Find where the given text appears and provide that cell's center as [X, Y] coordinate. 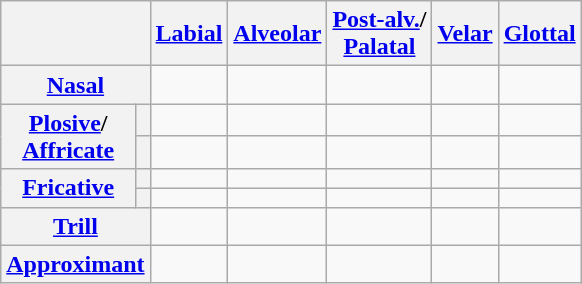
Labial [189, 34]
Post-alv./Palatal [380, 34]
Velar [465, 34]
Trill [76, 226]
Plosive/Affricate [68, 136]
Approximant [76, 264]
Glottal [540, 34]
Alveolar [278, 34]
Fricative [68, 188]
Nasal [76, 85]
